Detect which cell encompasses the target text, then output its [X, Y] center coordinate. 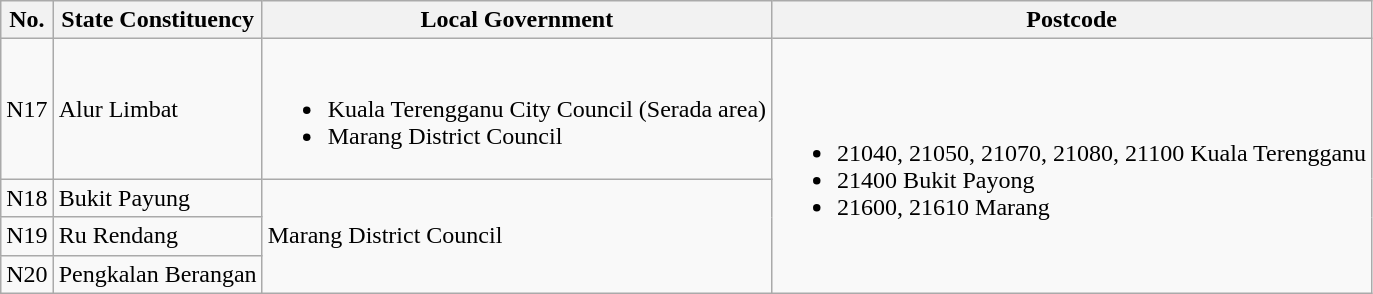
No. [27, 20]
State Constituency [158, 20]
Kuala Terengganu City Council (Serada area)Marang District Council [516, 109]
Bukit Payung [158, 198]
N19 [27, 236]
Pengkalan Berangan [158, 274]
N17 [27, 109]
Marang District Council [516, 236]
Local Government [516, 20]
N18 [27, 198]
21040, 21050, 21070, 21080, 21100 Kuala Terengganu21400 Bukit Payong21600, 21610 Marang [1072, 166]
Alur Limbat [158, 109]
Ru Rendang [158, 236]
N20 [27, 274]
Postcode [1072, 20]
